Return [x, y] of the center of cell containing provided text 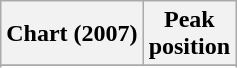
Peakposition [189, 34]
Chart (2007) [72, 34]
